Determine the (X, Y) coordinate at the center of the cell enclosing the given text.  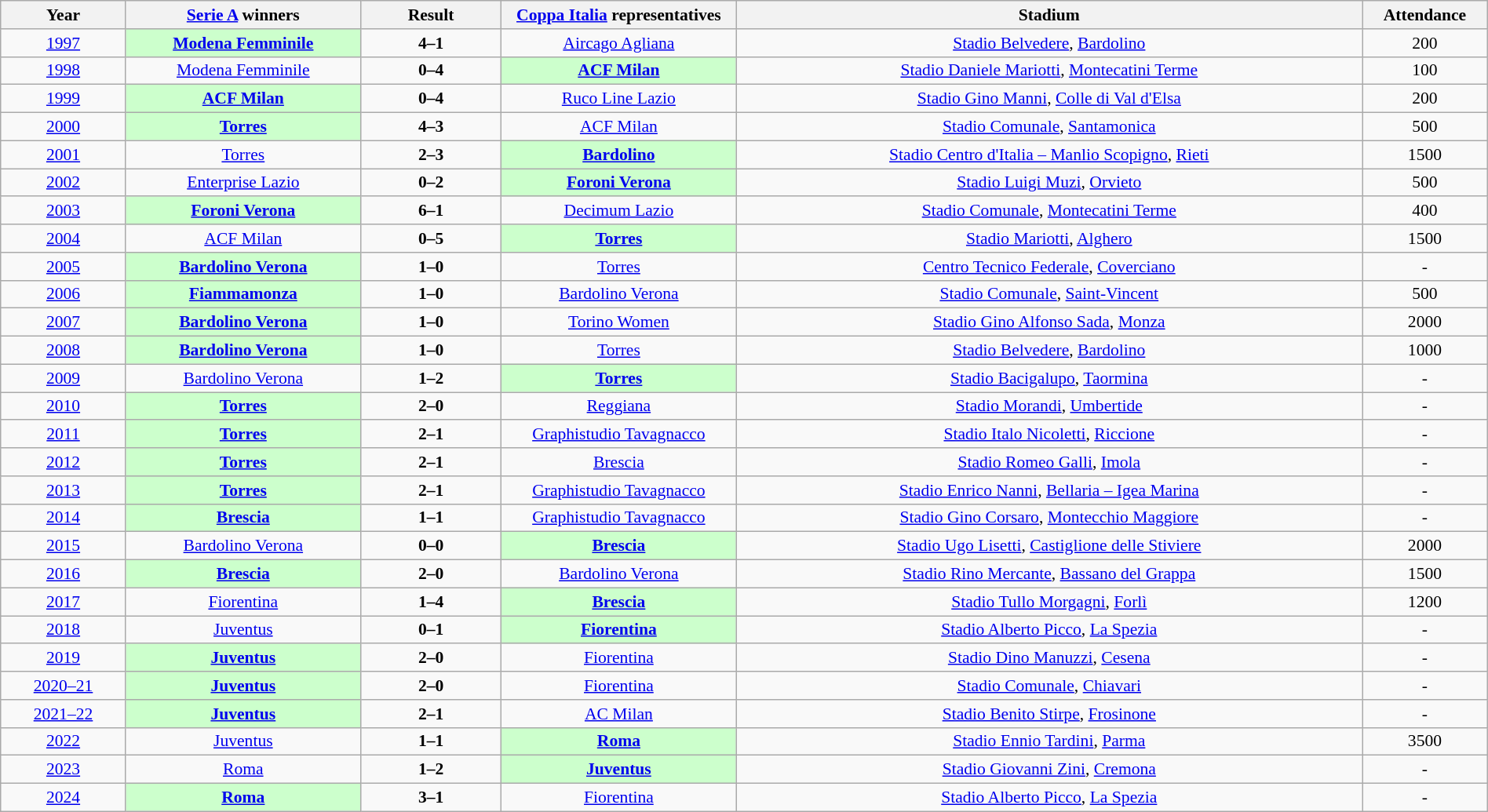
2012 (64, 462)
2017 (64, 602)
2013 (64, 490)
1200 (1425, 602)
Stadio Morandi, Umbertide (1049, 406)
2018 (64, 630)
2001 (64, 155)
2002 (64, 183)
Stadio Ennio Tardini, Parma (1049, 741)
2009 (64, 378)
100 (1425, 71)
2–3 (430, 155)
1998 (64, 71)
Stadio Gino Alfonso Sada, Monza (1049, 322)
Stadio Dino Manuzzi, Cesena (1049, 658)
Stadio Tullo Morgagni, Forlì (1049, 602)
2010 (64, 406)
2020–21 (64, 686)
Stadio Giovanni Zini, Cremona (1049, 770)
Stadio Comunale, Montecatini Terme (1049, 211)
Stadio Mariotti, Alghero (1049, 239)
2008 (64, 351)
Result (430, 15)
Year (64, 15)
Stadio Benito Stirpe, Frosinone (1049, 714)
0–0 (430, 546)
Fiammamonza (243, 294)
2022 (64, 741)
2007 (64, 322)
1000 (1425, 351)
Stadio Bacigalupo, Taormina (1049, 378)
Stadio Romeo Galli, Imola (1049, 462)
2021–22 (64, 714)
1–4 (430, 602)
2011 (64, 435)
Stadio Comunale, Chiavari (1049, 686)
2005 (64, 267)
4–1 (430, 43)
Stadio Enrico Nanni, Bellaria – Igea Marina (1049, 490)
Stadio Daniele Mariotti, Montecatini Terme (1049, 71)
Aircago Agliana (618, 43)
Stadio Comunale, Saint-Vincent (1049, 294)
2016 (64, 574)
Stadio Gino Corsaro, Montecchio Maggiore (1049, 518)
Stadio Comunale, Santamonica (1049, 127)
2006 (64, 294)
2019 (64, 658)
Stadio Gino Manni, Colle di Val d'Elsa (1049, 99)
Reggiana (618, 406)
Serie A winners (243, 15)
Stadio Luigi Muzi, Orvieto (1049, 183)
0–1 (430, 630)
Centro Tecnico Federale, Coverciano (1049, 267)
Torino Women (618, 322)
Stadio Centro d'Italia – Manlio Scopigno, Rieti (1049, 155)
3500 (1425, 741)
3–1 (430, 798)
1999 (64, 99)
6–1 (430, 211)
Decimum Lazio (618, 211)
4–3 (430, 127)
0–5 (430, 239)
AC Milan (618, 714)
2023 (64, 770)
2014 (64, 518)
Stadio Ugo Lisetti, Castiglione delle Stiviere (1049, 546)
400 (1425, 211)
1997 (64, 43)
Bardolino (618, 155)
Stadio Italo Nicoletti, Riccione (1049, 435)
Attendance (1425, 15)
Stadium (1049, 15)
2024 (64, 798)
0–2 (430, 183)
2004 (64, 239)
2015 (64, 546)
2003 (64, 211)
Ruco Line Lazio (618, 99)
Enterprise Lazio (243, 183)
Stadio Rino Mercante, Bassano del Grappa (1049, 574)
Coppa Italia representatives (618, 15)
